Scan for the cell matching the given text and deliver its [X, Y] coordinate at center. 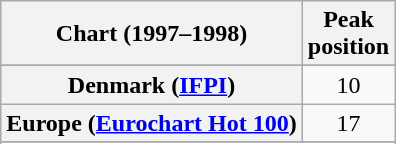
Denmark (IFPI) [152, 85]
10 [348, 85]
17 [348, 123]
Chart (1997–1998) [152, 34]
Europe (Eurochart Hot 100) [152, 123]
Peakposition [348, 34]
